Extract the [x, y] coordinate from the center of the cell holding the provided text.  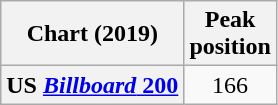
US Billboard 200 [92, 85]
Peakposition [230, 34]
Chart (2019) [92, 34]
166 [230, 85]
